For the text-containing cell, return its midpoint in (X, Y) coordinate format. 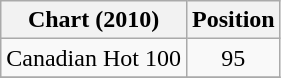
95 (233, 58)
Canadian Hot 100 (94, 58)
Position (233, 20)
Chart (2010) (94, 20)
